Search for the cell housing the specified text and yield its [X, Y] center coordinate. 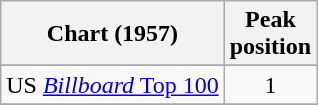
1 [270, 85]
Peakposition [270, 34]
Chart (1957) [112, 34]
US Billboard Top 100 [112, 85]
